Scan for the cell matching the given text and deliver its [x, y] coordinate at center. 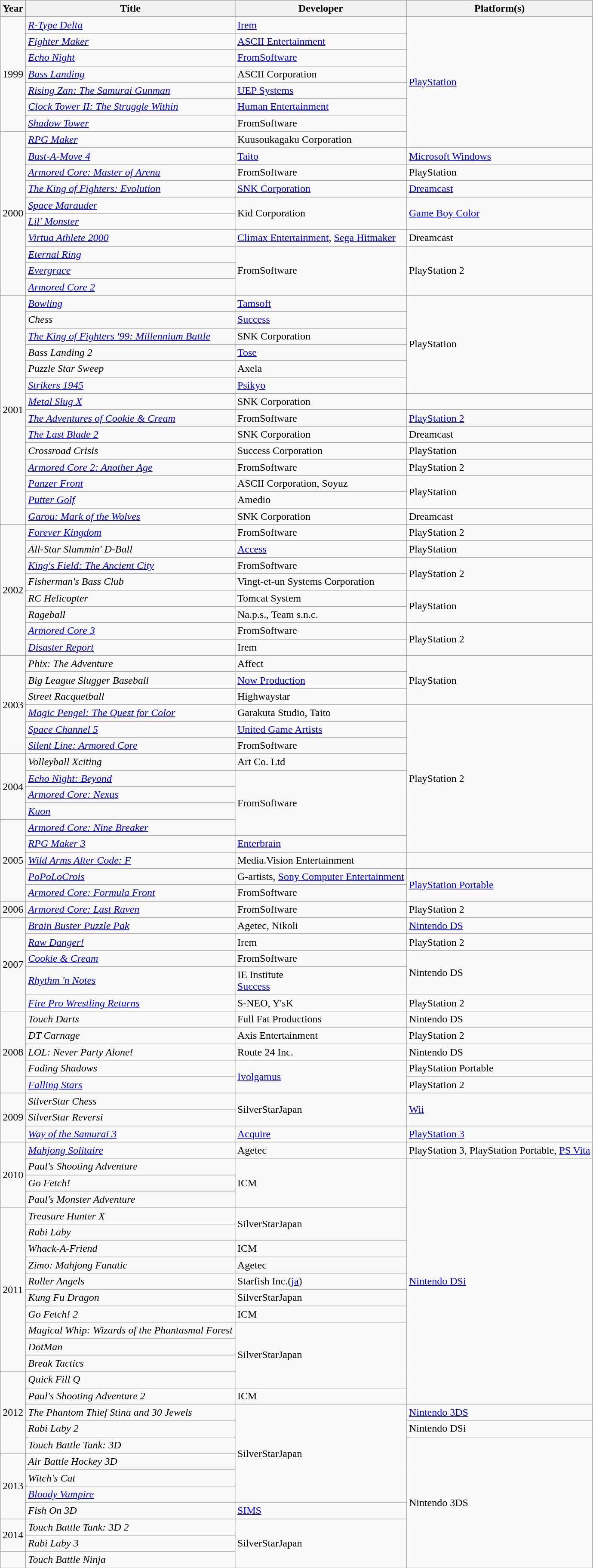
IE InstituteSuccess [321, 980]
Treasure Hunter X [131, 1216]
ASCII Entertainment [321, 41]
Media.Vision Entertainment [321, 860]
Climax Entertainment, Sega Hitmaker [321, 238]
Armored Core: Nexus [131, 795]
Kid Corporation [321, 213]
G-artists, Sony Computer Entertainment [321, 877]
Paul's Shooting Adventure [131, 1167]
Witch's Cat [131, 1478]
King's Field: The Ancient City [131, 565]
Bass Landing 2 [131, 352]
Garakuta Studio, Taito [321, 713]
Developer [321, 9]
Rabi Laby [131, 1232]
Panzer Front [131, 484]
Armored Core: Formula Front [131, 893]
Chess [131, 320]
United Game Artists [321, 729]
Magic Pengel: The Quest for Color [131, 713]
Strikers 1945 [131, 385]
Break Tactics [131, 1363]
Success [321, 320]
The Last Blade 2 [131, 434]
Raw Danger! [131, 942]
Go Fetch! [131, 1183]
Tamsoft [321, 303]
2005 [13, 860]
Clock Tower II: The Struggle Within [131, 107]
LOL: Never Party Alone! [131, 1052]
Brain Buster Puzzle Pak [131, 926]
Game Boy Color [500, 213]
Armored Core 2 [131, 287]
Paul's Shooting Adventure 2 [131, 1396]
Echo Night [131, 58]
R-Type Delta [131, 25]
Mahjong Solitaire [131, 1150]
Wii [500, 1109]
Cookie & Cream [131, 958]
Bust-A-Move 4 [131, 156]
Evergrace [131, 271]
Bowling [131, 303]
Tomcat System [321, 598]
PlayStation 3 [500, 1134]
SilverStar Reversi [131, 1117]
2007 [13, 964]
Success Corporation [321, 451]
Kuon [131, 811]
Agetec, Nikoli [321, 926]
Fisherman's Bass Club [131, 582]
The King of Fighters '99: Millennium Battle [131, 336]
Armored Core 3 [131, 631]
2004 [13, 787]
Air Battle Hockey 3D [131, 1461]
Now Production [321, 680]
PlayStation 3, PlayStation Portable, PS Vita [500, 1150]
Touch Darts [131, 1019]
The Adventures of Cookie & Cream [131, 418]
PoPoLoCrois [131, 877]
Magical Whip: Wizards of the Phantasmal Forest [131, 1330]
2011 [13, 1289]
S-NEO, Y'sK [321, 1003]
Route 24 Inc. [321, 1052]
2001 [13, 410]
Microsoft Windows [500, 156]
Fighter Maker [131, 41]
All-Star Slammin' D-Ball [131, 549]
2010 [13, 1175]
2014 [13, 1535]
Disaster Report [131, 647]
Tose [321, 352]
Garou: Mark of the Wolves [131, 516]
Access [321, 549]
ASCII Corporation [321, 74]
Shadow Tower [131, 123]
Quick Fill Q [131, 1380]
Psikyo [321, 385]
Acquire [321, 1134]
Title [131, 9]
Wild Arms Alter Code: F [131, 860]
Art Co. Ltd [321, 762]
Kuusoukagaku Corporation [321, 139]
The King of Fighters: Evolution [131, 188]
Na.p.s., Team s.n.c. [321, 614]
Armored Core: Master of Arena [131, 172]
ASCII Corporation, Soyuz [321, 484]
Amedio [321, 500]
Roller Angels [131, 1281]
Touch Battle Tank: 3D [131, 1445]
Highwaystar [321, 696]
Human Entertainment [321, 107]
Lil' Monster [131, 222]
2008 [13, 1052]
SilverStar Chess [131, 1101]
Year [13, 9]
Armored Core: Last Raven [131, 909]
Paul's Monster Adventure [131, 1199]
Volleyball Xciting [131, 762]
DotMan [131, 1347]
Ivolgamus [321, 1077]
Street Racquetball [131, 696]
Go Fetch! 2 [131, 1314]
Space Marauder [131, 205]
2006 [13, 909]
Rising Zan: The Samurai Gunman [131, 90]
Whack-A-Friend [131, 1248]
Armored Core: Nine Breaker [131, 827]
2000 [13, 213]
Silent Line: Armored Core [131, 746]
Eternal Ring [131, 254]
Space Channel 5 [131, 729]
2012 [13, 1412]
Axela [321, 369]
Affect [321, 664]
Virtua Athlete 2000 [131, 238]
Starfish Inc.(ja) [321, 1281]
2013 [13, 1486]
1999 [13, 74]
Rabi Laby 2 [131, 1429]
Rhythm 'n Notes [131, 980]
Touch Battle Ninja [131, 1560]
Metal Slug X [131, 401]
Big League Slugger Baseball [131, 680]
Axis Entertainment [321, 1036]
Enterbrain [321, 844]
RPG Maker 3 [131, 844]
Kung Fu Dragon [131, 1298]
Rageball [131, 614]
Platform(s) [500, 9]
Forever Kingdom [131, 533]
Way of the Samurai 3 [131, 1134]
The Phantom Thief Stina and 30 Jewels [131, 1412]
Fish On 3D [131, 1510]
Fire Pro Wrestling Returns [131, 1003]
Fading Shadows [131, 1068]
Echo Night: Beyond [131, 778]
2009 [13, 1117]
Taito [321, 156]
SIMS [321, 1510]
Rabi Laby 3 [131, 1543]
RC Helicopter [131, 598]
Puzzle Star Sweep [131, 369]
Bass Landing [131, 74]
Phix: The Adventure [131, 664]
Falling Stars [131, 1085]
Crossroad Crisis [131, 451]
Full Fat Productions [321, 1019]
2003 [13, 704]
Bloody Vampire [131, 1494]
Vingt-et-un Systems Corporation [321, 582]
2002 [13, 590]
RPG Maker [131, 139]
Touch Battle Tank: 3D 2 [131, 1527]
Putter Golf [131, 500]
UEP Systems [321, 90]
Zimo: Mahjong Fanatic [131, 1265]
Armored Core 2: Another Age [131, 467]
DT Carnage [131, 1036]
